Scan for the cell matching the given text and deliver its [X, Y] coordinate at center. 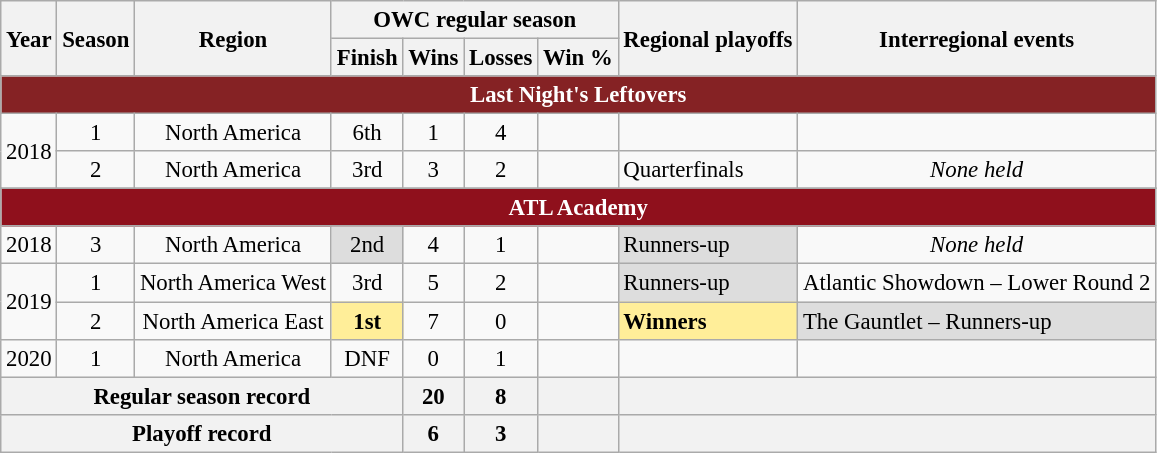
1st [366, 321]
North America West [234, 283]
Win % [578, 58]
Interregional events [977, 38]
Finish [366, 58]
6 [434, 433]
Regional playoffs [708, 38]
2020 [29, 358]
Last Night's Leftovers [578, 95]
OWC regular season [474, 20]
2019 [29, 302]
7 [434, 321]
Season [96, 38]
5 [434, 283]
Playoff record [202, 433]
Year [29, 38]
North America East [234, 321]
Region [234, 38]
6th [366, 133]
Regular season record [202, 396]
Quarterfinals [708, 170]
2nd [366, 245]
The Gauntlet – Runners-up [977, 321]
ATL Academy [578, 208]
Atlantic Showdown – Lower Round 2 [977, 283]
Winners [708, 321]
Wins [434, 58]
20 [434, 396]
DNF [366, 358]
Losses [501, 58]
8 [501, 396]
